For the text-containing cell, return its midpoint in (X, Y) coordinate format. 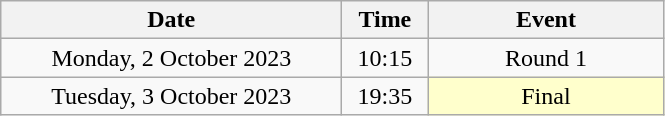
Event (546, 20)
Time (385, 20)
10:15 (385, 58)
Tuesday, 3 October 2023 (172, 96)
19:35 (385, 96)
Date (172, 20)
Round 1 (546, 58)
Monday, 2 October 2023 (172, 58)
Final (546, 96)
